From the cell containing the given text, extract its center point as [x, y] coordinate. 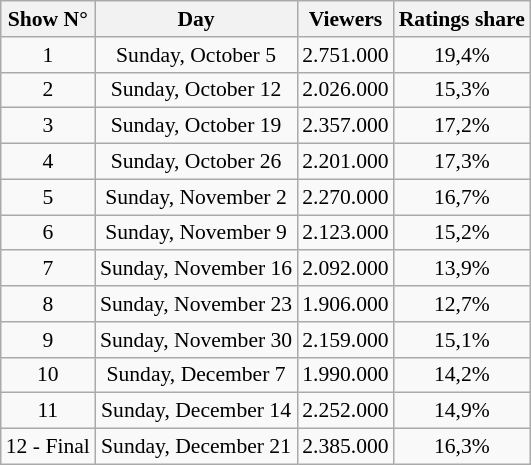
14,2% [462, 375]
Sunday, October 26 [196, 162]
16,3% [462, 447]
Sunday, October 5 [196, 55]
2.252.000 [345, 411]
1.990.000 [345, 375]
2.092.000 [345, 269]
9 [48, 340]
5 [48, 197]
17,2% [462, 126]
Ratings share [462, 19]
2.385.000 [345, 447]
Viewers [345, 19]
13,9% [462, 269]
Sunday, November 9 [196, 233]
Sunday, December 14 [196, 411]
2.201.000 [345, 162]
19,4% [462, 55]
Sunday, November 16 [196, 269]
15,2% [462, 233]
14,9% [462, 411]
17,3% [462, 162]
7 [48, 269]
10 [48, 375]
12 - Final [48, 447]
2.159.000 [345, 340]
2.751.000 [345, 55]
11 [48, 411]
Sunday, November 30 [196, 340]
Day [196, 19]
Sunday, December 21 [196, 447]
Sunday, November 2 [196, 197]
2.123.000 [345, 233]
3 [48, 126]
2.357.000 [345, 126]
1 [48, 55]
2 [48, 90]
1.906.000 [345, 304]
Sunday, October 12 [196, 90]
15,1% [462, 340]
6 [48, 233]
4 [48, 162]
Sunday, November 23 [196, 304]
Sunday, December 7 [196, 375]
Show N° [48, 19]
Sunday, October 19 [196, 126]
2.270.000 [345, 197]
2.026.000 [345, 90]
8 [48, 304]
16,7% [462, 197]
15,3% [462, 90]
12,7% [462, 304]
